Return [x, y] of the center of cell containing provided text 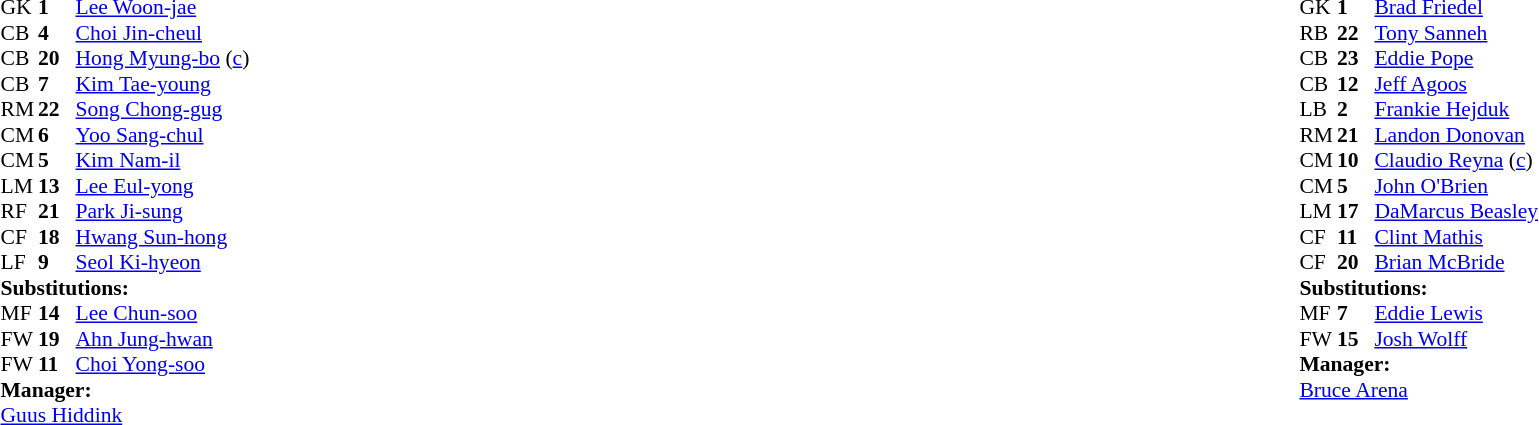
Choi Yong-soo [163, 365]
Tony Sanneh [1456, 33]
Yoo Sang-chul [163, 135]
23 [1356, 59]
Bruce Arena [1418, 390]
Seol Ki-hyeon [163, 263]
10 [1356, 161]
Josh Wolff [1456, 339]
Eddie Pope [1456, 59]
12 [1356, 84]
18 [57, 237]
LB [1318, 109]
Choi Jin-cheul [163, 33]
2 [1356, 109]
John O'Brien [1456, 186]
Claudio Reyna (c) [1456, 161]
14 [57, 313]
Kim Tae-young [163, 84]
Frankie Hejduk [1456, 109]
19 [57, 339]
Ahn Jung-hwan [163, 339]
4 [57, 33]
LF [19, 263]
9 [57, 263]
Hwang Sun-hong [163, 237]
Lee Chun-soo [163, 313]
Jeff Agoos [1456, 84]
17 [1356, 211]
Clint Mathis [1456, 237]
Eddie Lewis [1456, 313]
6 [57, 135]
RB [1318, 33]
Park Ji-sung [163, 211]
15 [1356, 339]
Hong Myung-bo (c) [163, 59]
Landon Donovan [1456, 135]
DaMarcus Beasley [1456, 211]
Lee Eul-yong [163, 186]
Song Chong-gug [163, 109]
Brian McBride [1456, 263]
Kim Nam-il [163, 161]
13 [57, 186]
RF [19, 211]
